Find where the given text appears and provide that cell's center as (X, Y) coordinate. 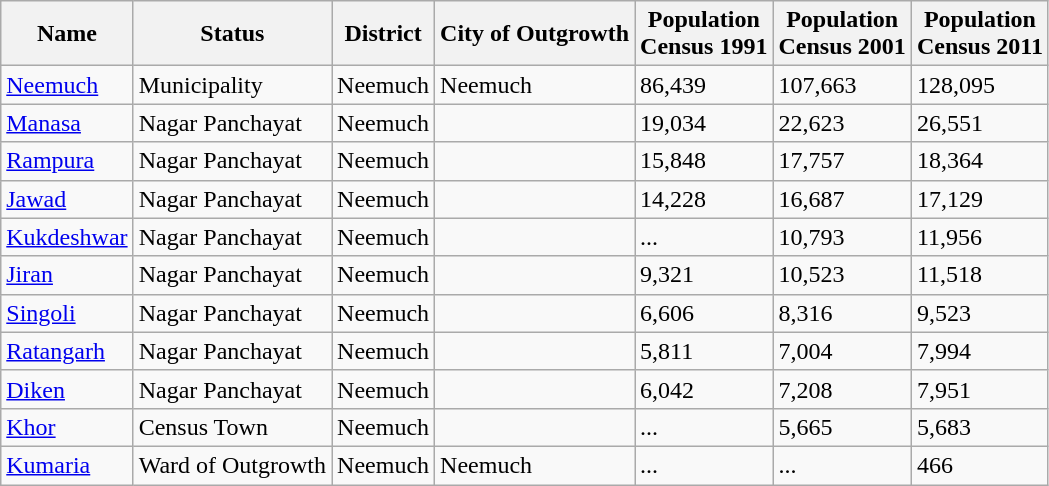
PopulationCensus 2011 (980, 34)
5,665 (842, 427)
10,523 (842, 275)
Ratangarh (67, 351)
Singoli (67, 313)
128,095 (980, 85)
Kukdeshwar (67, 237)
7,208 (842, 389)
16,687 (842, 199)
5,683 (980, 427)
7,994 (980, 351)
District (384, 34)
107,663 (842, 85)
17,757 (842, 161)
10,793 (842, 237)
7,951 (980, 389)
Name (67, 34)
18,364 (980, 161)
Status (232, 34)
Kumaria (67, 465)
26,551 (980, 123)
Jawad (67, 199)
PopulationCensus 2001 (842, 34)
86,439 (704, 85)
Diken (67, 389)
Census Town (232, 427)
6,606 (704, 313)
5,811 (704, 351)
17,129 (980, 199)
PopulationCensus 1991 (704, 34)
19,034 (704, 123)
14,228 (704, 199)
Ward of Outgrowth (232, 465)
Jiran (67, 275)
7,004 (842, 351)
11,956 (980, 237)
8,316 (842, 313)
City of Outgrowth (535, 34)
9,321 (704, 275)
22,623 (842, 123)
9,523 (980, 313)
6,042 (704, 389)
11,518 (980, 275)
Khor (67, 427)
Rampura (67, 161)
15,848 (704, 161)
Manasa (67, 123)
466 (980, 465)
Municipality (232, 85)
